For the text-containing cell, return its midpoint in [x, y] coordinate format. 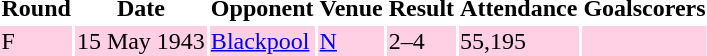
Blackpool [262, 41]
F [36, 41]
55,195 [519, 41]
2–4 [421, 41]
N [351, 41]
15 May 1943 [140, 41]
